Output the (x, y) coordinate of the center of the cell containing the given text.  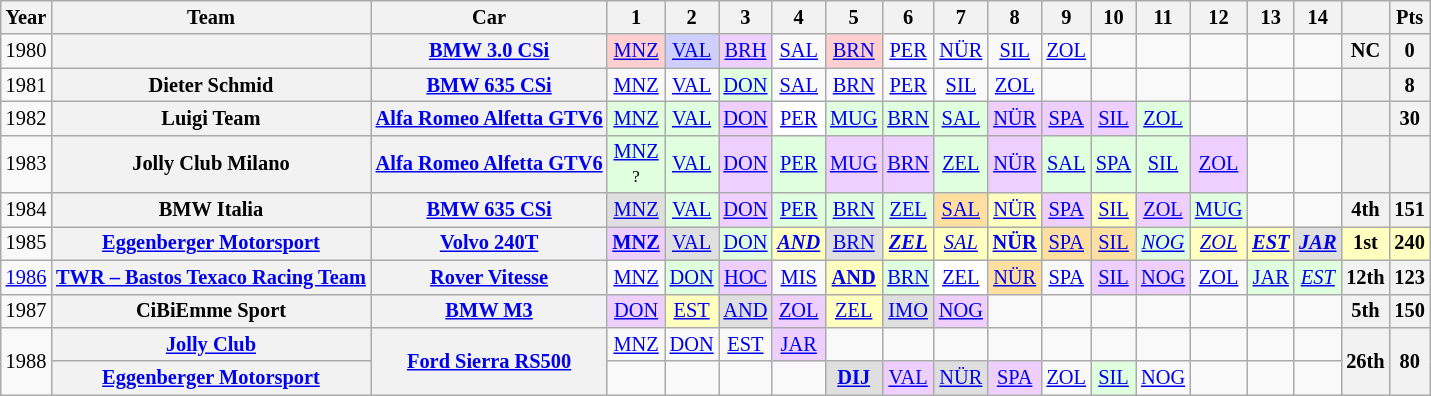
Team (211, 17)
12th (1365, 277)
10 (1114, 17)
Rover Vitesse (490, 277)
123 (1410, 277)
Dieter Schmid (211, 85)
4th (1365, 210)
4 (798, 17)
1987 (26, 311)
1983 (26, 164)
MNZ? (636, 164)
Jolly Club (211, 344)
IMO (908, 311)
13 (1270, 17)
5th (1365, 311)
TWR – Bastos Texaco Racing Team (211, 277)
Year (26, 17)
DIJ (854, 378)
11 (1163, 17)
MIS (798, 277)
1984 (26, 210)
Luigi Team (211, 118)
1982 (26, 118)
NC (1365, 51)
Jolly Club Milano (211, 164)
80 (1410, 360)
BMW 3.0 CSi (490, 51)
1st (1365, 243)
1986 (26, 277)
240 (1410, 243)
1 (636, 17)
150 (1410, 311)
1981 (26, 85)
151 (1410, 210)
BMW M3 (490, 311)
0 (1410, 51)
1980 (26, 51)
26th (1365, 360)
HOC (746, 277)
9 (1066, 17)
BMW Italia (211, 210)
Volvo 240T (490, 243)
2 (692, 17)
6 (908, 17)
14 (1318, 17)
Car (490, 17)
1988 (26, 360)
1985 (26, 243)
BRH (746, 51)
5 (854, 17)
Ford Sierra RS500 (490, 360)
12 (1218, 17)
Pts (1410, 17)
30 (1410, 118)
CiBiEmme Sport (211, 311)
7 (961, 17)
3 (746, 17)
